Pinpoint the cell where the given text exists, returning its (X, Y) midpoint coordinate. 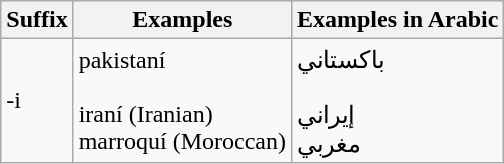
Examples in Arabic (397, 20)
باكستاني إيراني مغربي (397, 101)
-i (37, 101)
Suffix (37, 20)
Examples (182, 20)
pakistaní iraní (Iranian) marroquí (Moroccan) (182, 101)
